Output the [x, y] coordinate of the center of the cell containing the given text.  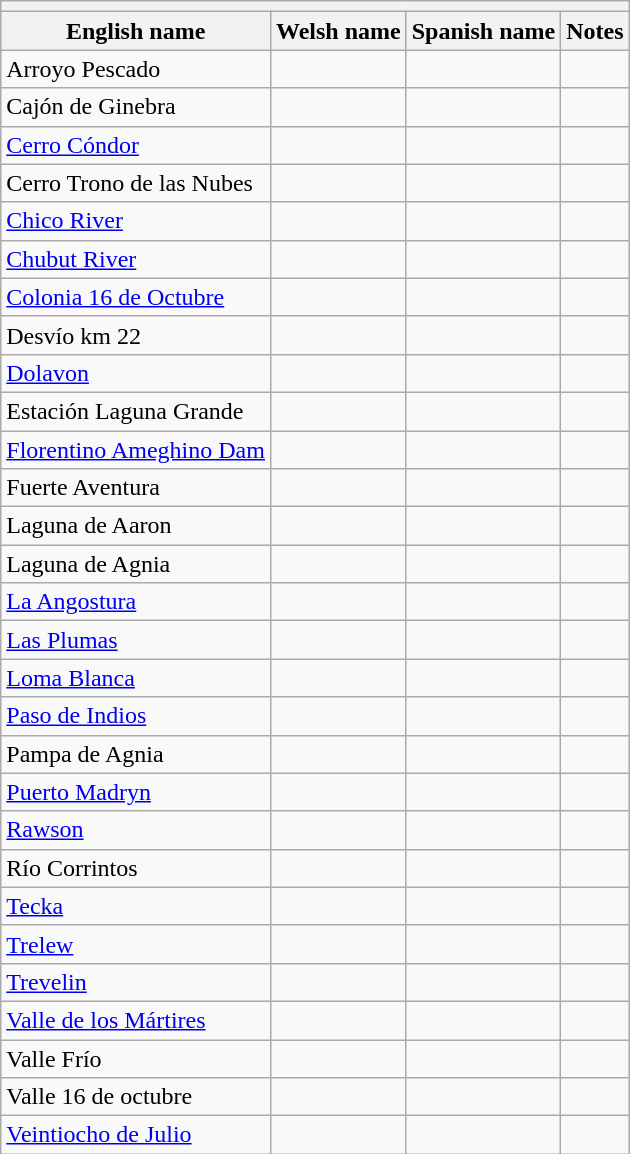
Fuerte Aventura [136, 488]
Colonia 16 de Octubre [136, 297]
Loma Blanca [136, 678]
Estación Laguna Grande [136, 411]
Tecka [136, 906]
Cajón de Ginebra [136, 107]
Valle de los Mártires [136, 1020]
Arroyo Pescado [136, 69]
English name [136, 31]
Río Corrintos [136, 868]
Cerro Cóndor [136, 145]
Rawson [136, 830]
Desvío km 22 [136, 335]
Laguna de Aaron [136, 526]
Valle 16 de octubre [136, 1097]
Chico River [136, 221]
La Angostura [136, 602]
Spanish name [483, 31]
Chubut River [136, 259]
Cerro Trono de las Nubes [136, 183]
Trelew [136, 944]
Florentino Ameghino Dam [136, 449]
Notes [595, 31]
Las Plumas [136, 640]
Valle Frío [136, 1059]
Veintiocho de Julio [136, 1135]
Welsh name [338, 31]
Paso de Indios [136, 716]
Dolavon [136, 373]
Puerto Madryn [136, 792]
Pampa de Agnia [136, 754]
Trevelin [136, 982]
Laguna de Agnia [136, 564]
